For the text-containing cell, return its midpoint in [x, y] coordinate format. 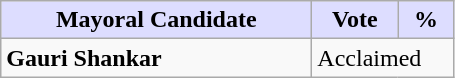
Mayoral Candidate [156, 20]
Gauri Shankar [156, 58]
Acclaimed [383, 58]
Vote [355, 20]
% [426, 20]
